Output the [X, Y] coordinate of the center of the cell containing the given text.  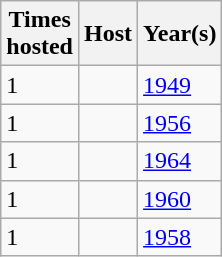
Host [108, 34]
Times hosted [40, 34]
1964 [180, 161]
1958 [180, 237]
Year(s) [180, 34]
1949 [180, 85]
1960 [180, 199]
1956 [180, 123]
